Identify which cell holds the provided text, then report its [X, Y] central coordinate. 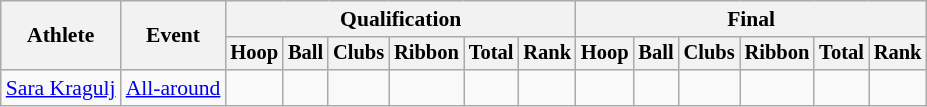
Qualification [400, 19]
Athlete [61, 36]
Final [751, 19]
All-around [174, 88]
Sara Kragulj [61, 88]
Event [174, 36]
